For the text-containing cell, return its midpoint in [x, y] coordinate format. 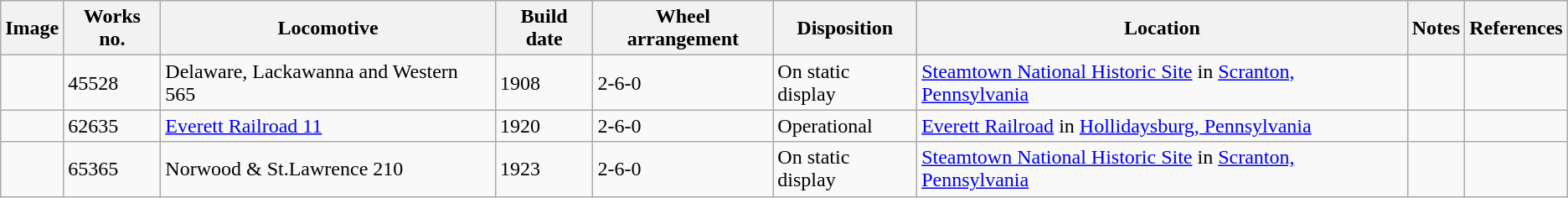
1908 [544, 82]
Wheel arrangement [683, 29]
Operational [845, 126]
References [1516, 29]
Works no. [112, 29]
Everett Railroad in Hollidaysburg, Pennsylvania [1163, 126]
62635 [112, 126]
Delaware, Lackawanna and Western 565 [328, 82]
1920 [544, 126]
45528 [112, 82]
65365 [112, 169]
Location [1163, 29]
Notes [1436, 29]
Disposition [845, 29]
Locomotive [328, 29]
Build date [544, 29]
Image [32, 29]
Everett Railroad 11 [328, 126]
Norwood & St.Lawrence 210 [328, 169]
1923 [544, 169]
